Determine the [x, y] coordinate at the center of the cell enclosing the given text.  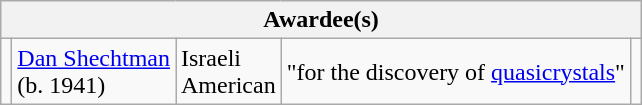
Israeli American [229, 72]
Dan Shechtman(b. 1941) [94, 72]
Awardee(s) [322, 20]
"for the discovery of quasicrystals" [456, 72]
